Pinpoint the cell where the given text exists, returning its [x, y] midpoint coordinate. 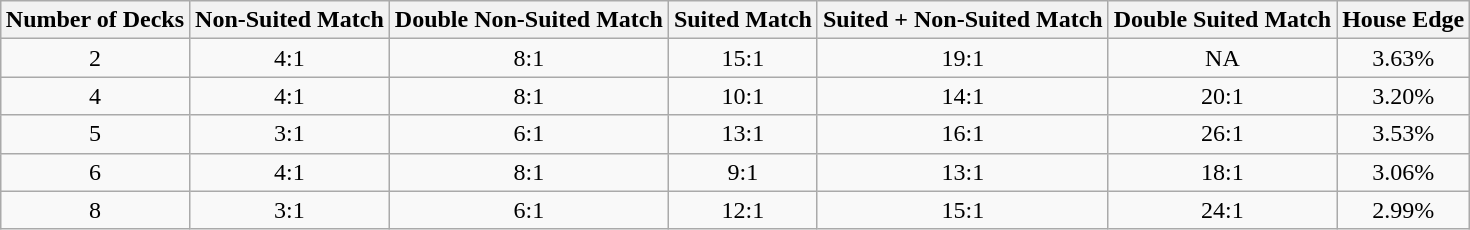
Non-Suited Match [290, 20]
9:1 [742, 172]
3.53% [1404, 134]
12:1 [742, 210]
18:1 [1222, 172]
House Edge [1404, 20]
Double Non-Suited Match [528, 20]
Suited + Non-Suited Match [962, 20]
Suited Match [742, 20]
5 [94, 134]
24:1 [1222, 210]
14:1 [962, 96]
3.06% [1404, 172]
6 [94, 172]
Number of Decks [94, 20]
19:1 [962, 58]
26:1 [1222, 134]
NA [1222, 58]
20:1 [1222, 96]
Double Suited Match [1222, 20]
3.63% [1404, 58]
2.99% [1404, 210]
16:1 [962, 134]
4 [94, 96]
2 [94, 58]
10:1 [742, 96]
8 [94, 210]
3.20% [1404, 96]
